Output the [x, y] coordinate of the center of the cell containing the given text.  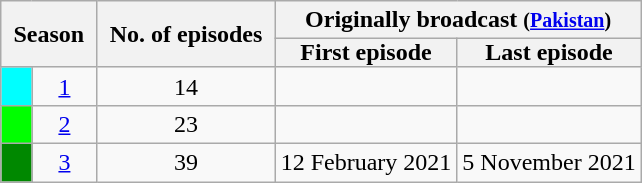
1 [64, 86]
23 [186, 124]
12 February 2021 [366, 162]
Originally broadcast (Pakistan) [458, 20]
14 [186, 86]
39 [186, 162]
Season [49, 34]
2 [64, 124]
Last episode [549, 53]
3 [64, 162]
First episode [366, 53]
No. of episodes [186, 34]
5 November 2021 [549, 162]
